Provide the (x, y) coordinate of the cell's center where the given text is located.  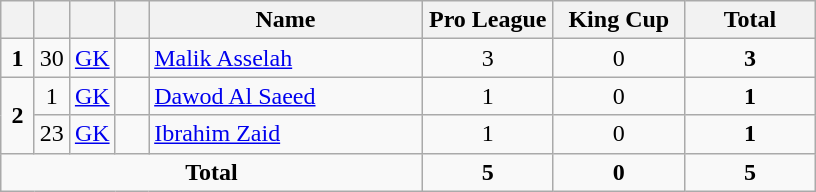
Pro League (488, 20)
23 (52, 134)
Name (286, 20)
Malik Asselah (286, 58)
Ibrahim Zaid (286, 134)
2 (18, 115)
King Cup (618, 20)
Dawod Al Saeed (286, 96)
30 (52, 58)
